Provide the (x, y) coordinate of the cell's center where the given text is located.  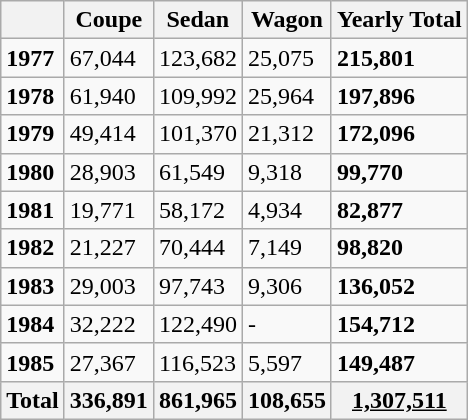
Total (33, 400)
9,306 (286, 286)
1979 (33, 134)
101,370 (198, 134)
21,312 (286, 134)
109,992 (198, 96)
9,318 (286, 172)
Yearly Total (399, 20)
1977 (33, 58)
32,222 (108, 324)
Coupe (108, 20)
108,655 (286, 400)
123,682 (198, 58)
1,307,511 (399, 400)
61,549 (198, 172)
82,877 (399, 210)
99,770 (399, 172)
25,075 (286, 58)
98,820 (399, 248)
122,490 (198, 324)
7,149 (286, 248)
4,934 (286, 210)
1978 (33, 96)
29,003 (108, 286)
1980 (33, 172)
149,487 (399, 362)
61,940 (108, 96)
21,227 (108, 248)
Sedan (198, 20)
5,597 (286, 362)
172,096 (399, 134)
215,801 (399, 58)
67,044 (108, 58)
49,414 (108, 134)
136,052 (399, 286)
28,903 (108, 172)
Wagon (286, 20)
154,712 (399, 324)
25,964 (286, 96)
1983 (33, 286)
97,743 (198, 286)
116,523 (198, 362)
1981 (33, 210)
861,965 (198, 400)
27,367 (108, 362)
- (286, 324)
1985 (33, 362)
336,891 (108, 400)
70,444 (198, 248)
197,896 (399, 96)
1984 (33, 324)
58,172 (198, 210)
1982 (33, 248)
19,771 (108, 210)
